For the text-containing cell, return its midpoint in [X, Y] coordinate format. 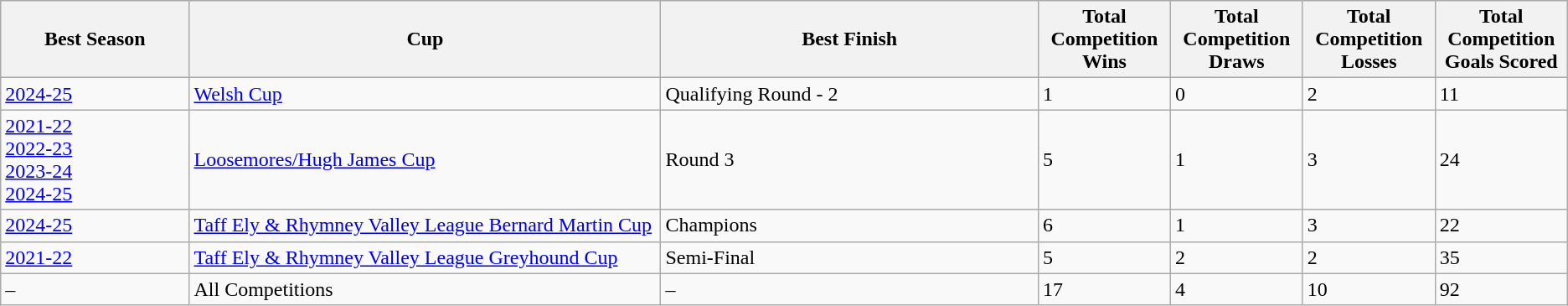
2021-22 [95, 257]
Cup [426, 39]
Welsh Cup [426, 94]
22 [1501, 226]
4 [1236, 289]
Champions [849, 226]
Round 3 [849, 159]
Semi-Final [849, 257]
17 [1104, 289]
Qualifying Round - 2 [849, 94]
Total Competition Losses [1369, 39]
Loosemores/Hugh James Cup [426, 159]
35 [1501, 257]
Best Season [95, 39]
Taff Ely & Rhymney Valley League Bernard Martin Cup [426, 226]
Total Competition Draws [1236, 39]
10 [1369, 289]
Total Competition Goals Scored [1501, 39]
11 [1501, 94]
Best Finish [849, 39]
24 [1501, 159]
6 [1104, 226]
Taff Ely & Rhymney Valley League Greyhound Cup [426, 257]
2021-222022-232023-242024-25 [95, 159]
0 [1236, 94]
92 [1501, 289]
All Competitions [426, 289]
Total Competition Wins [1104, 39]
